Provide the [x, y] coordinate of the cell's center where the given text is located.  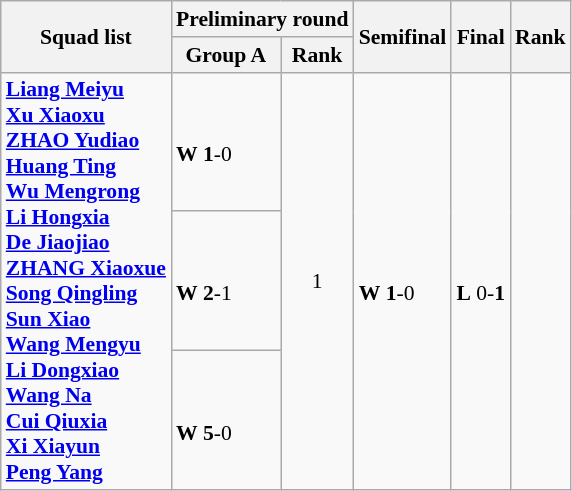
Preliminary round [262, 19]
Squad list [86, 36]
L 0-1 [480, 281]
Semifinal [403, 36]
1 [318, 281]
W 5-0 [226, 420]
Final [480, 36]
W 2-1 [226, 282]
Group A [226, 55]
